From the cell containing the given text, extract its center point as [X, Y] coordinate. 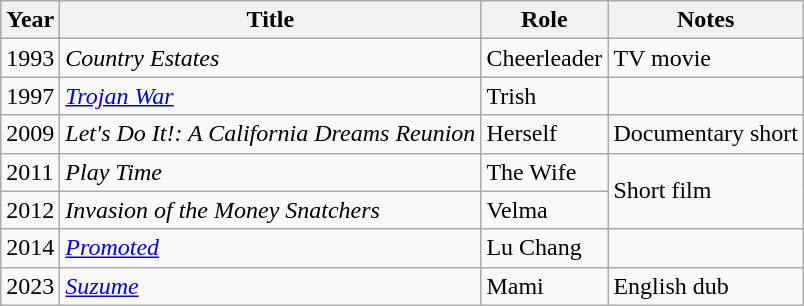
Notes [706, 20]
2014 [30, 248]
Promoted [270, 248]
2023 [30, 286]
TV movie [706, 58]
Let's Do It!: A California Dreams Reunion [270, 134]
Herself [544, 134]
Velma [544, 210]
English dub [706, 286]
Year [30, 20]
The Wife [544, 172]
Play Time [270, 172]
Title [270, 20]
Documentary short [706, 134]
Trojan War [270, 96]
Lu Chang [544, 248]
1993 [30, 58]
Cheerleader [544, 58]
2011 [30, 172]
1997 [30, 96]
Suzume [270, 286]
2012 [30, 210]
Trish [544, 96]
Invasion of the Money Snatchers [270, 210]
Short film [706, 191]
Country Estates [270, 58]
Role [544, 20]
Mami [544, 286]
2009 [30, 134]
